Extract the (X, Y) coordinate from the center of the cell holding the provided text.  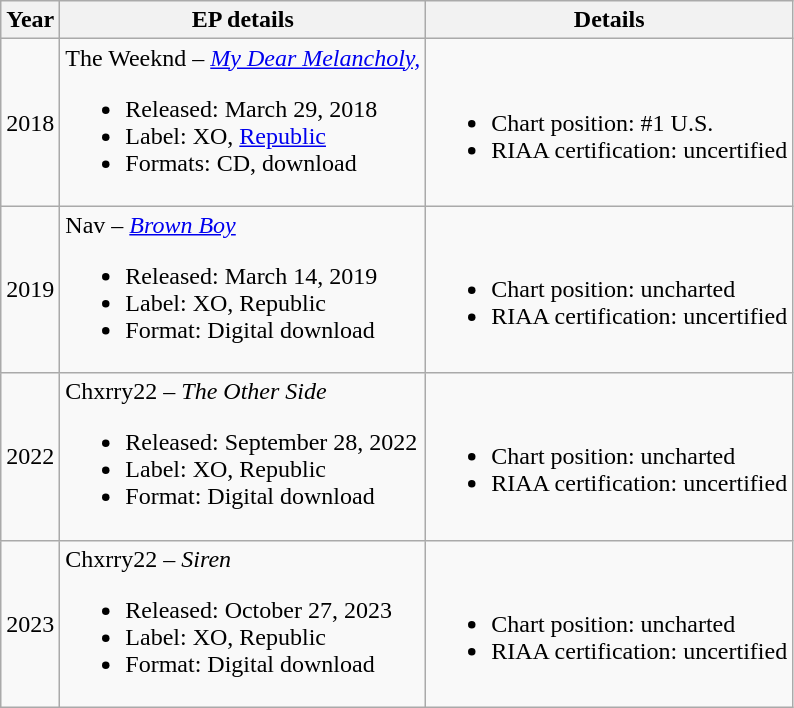
Nav – Brown BoyReleased: March 14, 2019Label: XO, RepublicFormat: Digital download (243, 290)
Details (610, 20)
Year (30, 20)
The Weeknd – My Dear Melancholy,Released: March 29, 2018Label: XO, RepublicFormats: CD, download (243, 122)
EP details (243, 20)
Chxrry22 – The Other SideReleased: September 28, 2022Label: XO, RepublicFormat: Digital download (243, 456)
Chart position: #1 U.S.RIAA certification: uncertified (610, 122)
Chxrry22 – SirenReleased: October 27, 2023Label: XO, RepublicFormat: Digital download (243, 624)
2019 (30, 290)
2022 (30, 456)
2023 (30, 624)
2018 (30, 122)
